Identify which cell holds the provided text, then report its (X, Y) central coordinate. 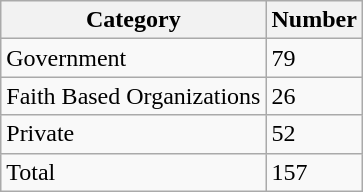
Government (134, 58)
Private (134, 134)
79 (314, 58)
26 (314, 96)
Category (134, 20)
52 (314, 134)
Number (314, 20)
157 (314, 172)
Faith Based Organizations (134, 96)
Total (134, 172)
